Identify which cell holds the provided text, then report its [x, y] central coordinate. 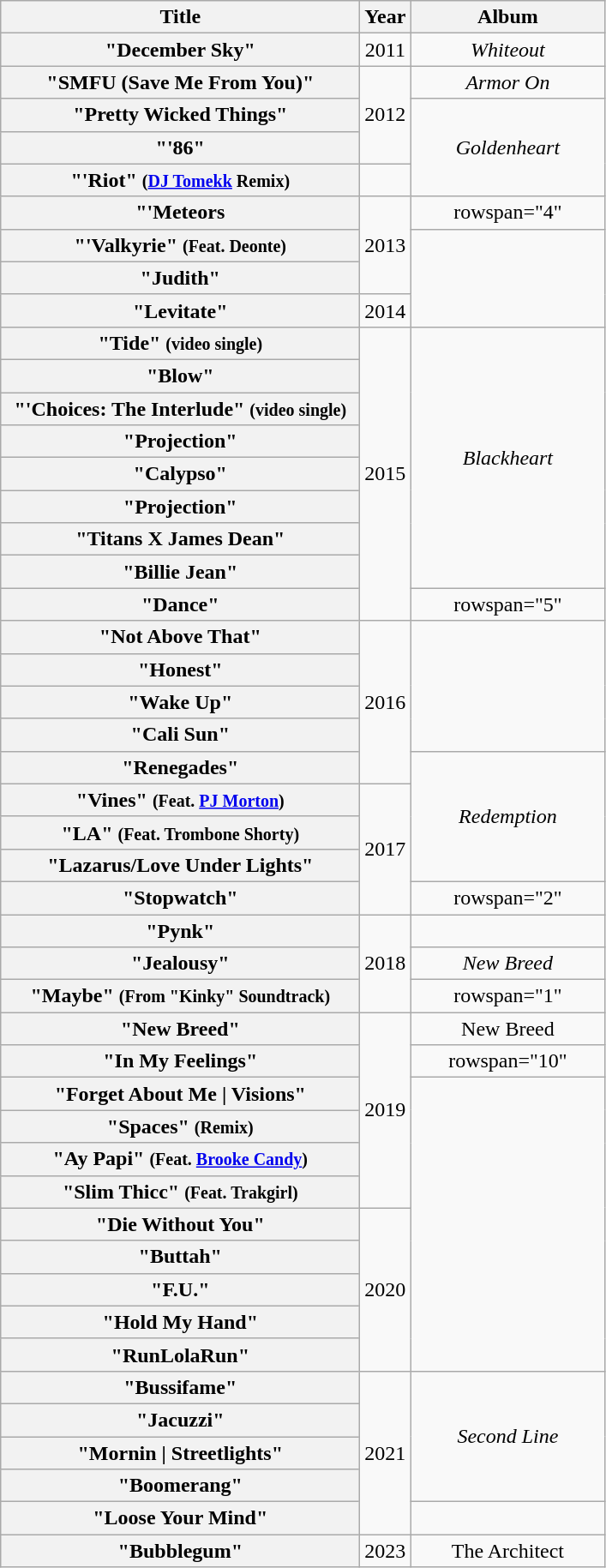
"Loose Your Mind" [180, 1518]
"Jealousy" [180, 964]
Goldenheart [507, 147]
Redemption [507, 816]
rowspan="4" [507, 213]
Whiteout [507, 50]
"Cali Sun" [180, 735]
"Forget About Me | Visions" [180, 1094]
2020 [386, 1289]
"Tide" (video single) [180, 343]
"Wake Up" [180, 702]
2014 [386, 310]
"Honest" [180, 670]
"Billie Jean" [180, 572]
"Bubblegum" [180, 1551]
2013 [386, 245]
rowspan="1" [507, 996]
2023 [386, 1551]
"'Riot" (DJ Tomekk Remix) [180, 180]
"Die Without You" [180, 1224]
"Vines" (Feat. PJ Morton) [180, 800]
"Maybe" (From "Kinky" Soundtrack) [180, 996]
"Stopwatch" [180, 898]
"'Meteors [180, 213]
"Slim Thicc" (Feat. Trakgirl) [180, 1192]
"Calypso" [180, 474]
2018 [386, 963]
2019 [386, 1110]
2012 [386, 115]
Blackheart [507, 457]
"Pretty Wicked Things" [180, 115]
"'Choices: The Interlude" (video single) [180, 409]
rowspan="5" [507, 604]
"Buttah" [180, 1257]
"F.U." [180, 1289]
rowspan="10" [507, 1061]
2015 [386, 473]
"Titans X James Dean" [180, 539]
"New Breed" [180, 1029]
Second Line [507, 1436]
Album [507, 17]
"'Valkyrie" (Feat. Deonte) [180, 245]
2016 [386, 702]
"Judith" [180, 278]
"LA" (Feat. Trombone Shorty) [180, 832]
"Blow" [180, 375]
"RunLolaRun" [180, 1355]
"'86" [180, 147]
"Pynk" [180, 930]
"Ay Papi" (Feat. Brooke Candy) [180, 1159]
"Spaces" (Remix) [180, 1126]
rowspan="2" [507, 898]
Armor On [507, 82]
"Bussifame" [180, 1387]
"Not Above That" [180, 637]
"Jacuzzi" [180, 1420]
Title [180, 17]
The Architect [507, 1551]
"Mornin | Streetlights" [180, 1453]
"Lazarus/Love Under Lights" [180, 865]
"Hold My Hand" [180, 1322]
2021 [386, 1452]
"SMFU (Save Me From You)" [180, 82]
2017 [386, 849]
"Boomerang" [180, 1486]
"Dance" [180, 604]
"Levitate" [180, 310]
"Renegades" [180, 767]
2011 [386, 50]
"In My Feelings" [180, 1061]
"December Sky" [180, 50]
Year [386, 17]
